For the text-containing cell, return its midpoint in [X, Y] coordinate format. 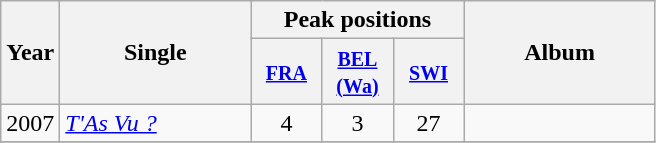
3 [358, 123]
FRA [286, 72]
4 [286, 123]
SWI [428, 72]
Album [560, 52]
BEL (Wa) [358, 72]
Year [30, 52]
Single [156, 52]
27 [428, 123]
2007 [30, 123]
T'As Vu ? [156, 123]
Peak positions [358, 20]
